Find where the given text appears and provide that cell's center as [x, y] coordinate. 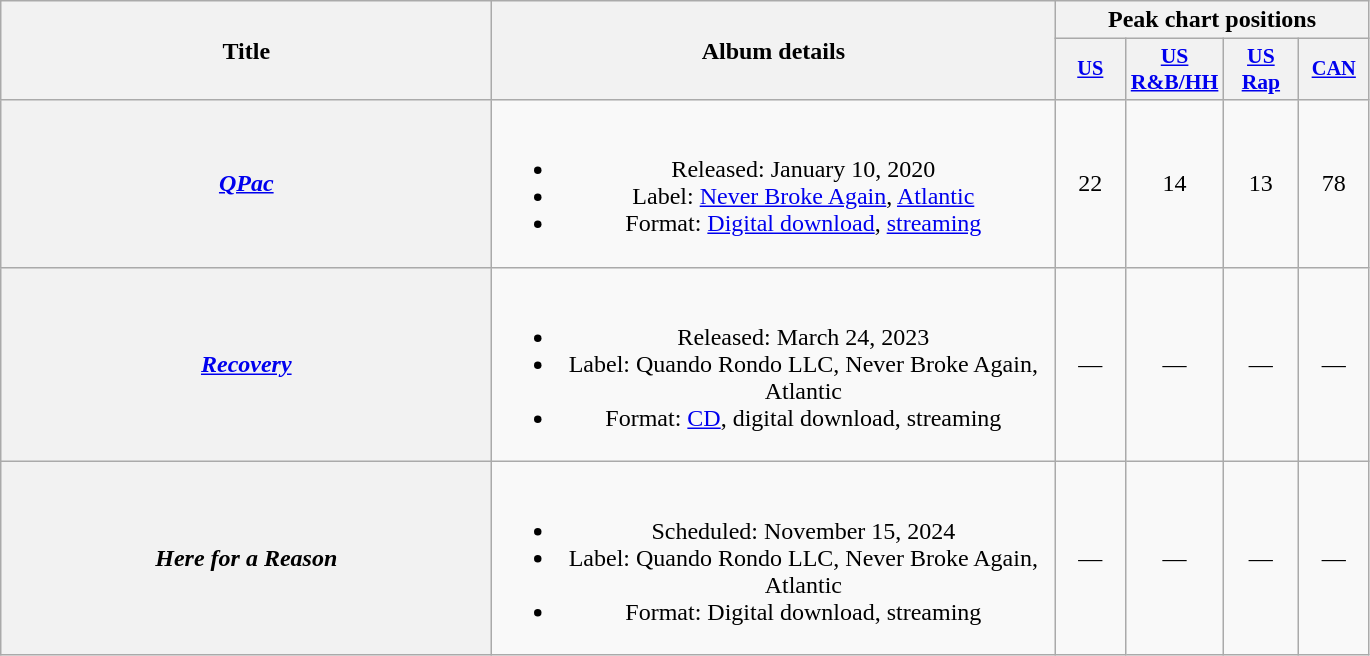
US Rap [1260, 70]
78 [1334, 184]
Released: March 24, 2023Label: Quando Rondo LLC, Never Broke Again, AtlanticFormat: CD, digital download, streaming [774, 364]
Scheduled: November 15, 2024Label: Quando Rondo LLC, Never Broke Again, AtlanticFormat: Digital download, streaming [774, 558]
QPac [246, 184]
USR&B/HH [1175, 70]
Title [246, 50]
14 [1175, 184]
Peak chart positions [1212, 20]
13 [1260, 184]
Recovery [246, 364]
22 [1090, 184]
US [1090, 70]
Album details [774, 50]
CAN [1334, 70]
Here for a Reason [246, 558]
Released: January 10, 2020Label: Never Broke Again, AtlanticFormat: Digital download, streaming [774, 184]
